Scan for the cell matching the given text and deliver its (X, Y) coordinate at center. 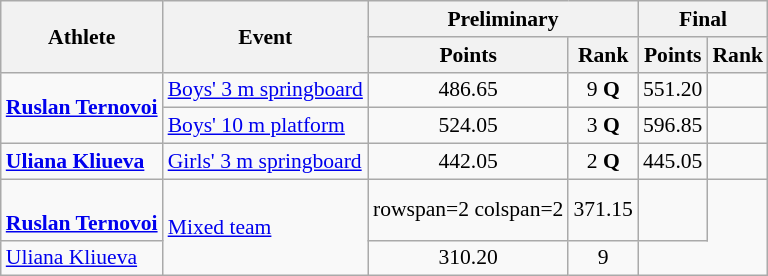
Boys' 10 m platform (266, 126)
524.05 (468, 126)
3 Q (602, 126)
Final (703, 19)
551.20 (672, 90)
9 Q (602, 90)
9 (602, 258)
371.15 (602, 210)
486.65 (468, 90)
310.20 (468, 258)
Boys' 3 m springboard (266, 90)
442.05 (468, 162)
596.85 (672, 126)
Girls' 3 m springboard (266, 162)
Event (266, 36)
2 Q (602, 162)
Preliminary (503, 19)
Mixed team (266, 228)
Athlete (82, 36)
rowspan=2 colspan=2 (468, 210)
445.05 (672, 162)
